Scan for the cell matching the given text and deliver its [X, Y] coordinate at center. 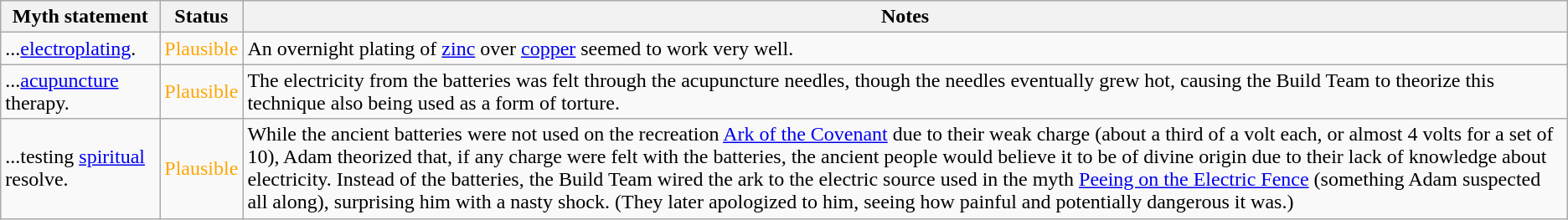
...acupuncture therapy. [80, 92]
Notes [905, 17]
An overnight plating of zinc over copper seemed to work very well. [905, 49]
Status [201, 17]
...electroplating. [80, 49]
...testing spiritual resolve. [80, 169]
Myth statement [80, 17]
